Find where the given text appears and provide that cell's center as (x, y) coordinate. 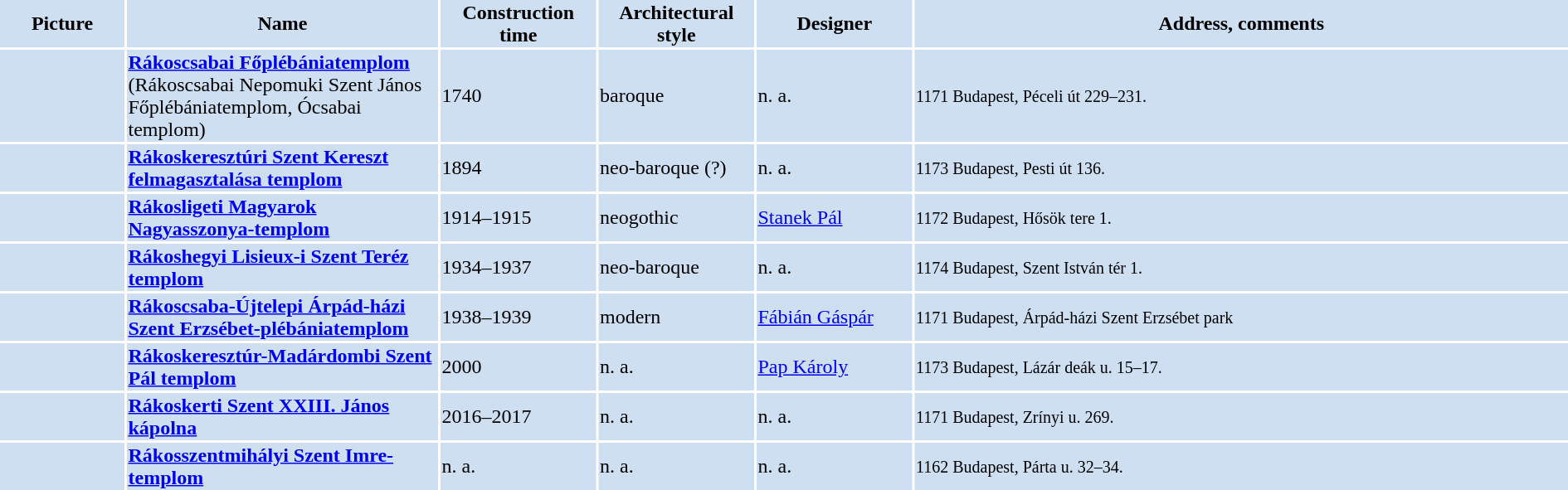
Rákosszentmihályi Szent Imre-templom (282, 466)
baroque (677, 96)
Designer (835, 23)
1174 Budapest, Szent István tér 1. (1241, 267)
Address, comments (1241, 23)
Picture (62, 23)
1173 Budapest, Pesti út 136. (1241, 167)
1171 Budapest, Árpád-házi Szent Erzsébet park (1241, 317)
1171 Budapest, Péceli út 229–231. (1241, 96)
Construction time (519, 23)
Pap Károly (835, 366)
Rákoskeresztúr-Madárdombi Szent Pál templom (282, 366)
neo-baroque (677, 267)
Rákoskerti Szent XXIII. János kápolna (282, 416)
Architectural style (677, 23)
1173 Budapest, Lázár deák u. 15–17. (1241, 366)
Stanek Pál (835, 217)
1740 (519, 96)
Rákosligeti Magyarok Nagyasszonya-templom (282, 217)
1914–1915 (519, 217)
neo-baroque (?) (677, 167)
1934–1937 (519, 267)
1162 Budapest, Párta u. 32–34. (1241, 466)
Fábián Gáspár (835, 317)
Rákoscsaba-Újtelepi Árpád-házi Szent Erzsébet-plébániatemplom (282, 317)
1172 Budapest, Hősök tere 1. (1241, 217)
Rákoskeresztúri Szent Kereszt felmagasztalása templom (282, 167)
neogothic (677, 217)
Rákoshegyi Lisieux-i Szent Teréz templom (282, 267)
1894 (519, 167)
1938–1939 (519, 317)
1171 Budapest, Zrínyi u. 269. (1241, 416)
2000 (519, 366)
Name (282, 23)
modern (677, 317)
Rákoscsabai Főplébániatemplom (Rákoscsabai Nepomuki Szent János Főplébániatemplom, Ócsabai templom) (282, 96)
2016–2017 (519, 416)
